Detect which cell encompasses the target text, then output its (x, y) center coordinate. 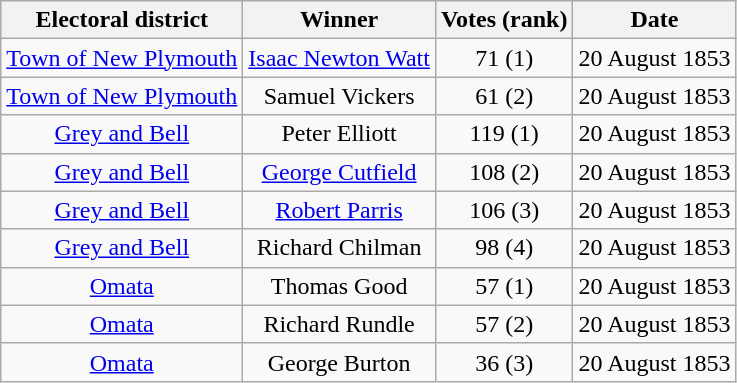
106 (3) (504, 210)
Peter Elliott (340, 134)
Richard Rundle (340, 324)
Date (654, 20)
Votes (rank) (504, 20)
George Cutfield (340, 172)
Samuel Vickers (340, 96)
108 (2) (504, 172)
Robert Parris (340, 210)
Winner (340, 20)
61 (2) (504, 96)
57 (2) (504, 324)
57 (1) (504, 286)
Richard Chilman (340, 248)
98 (4) (504, 248)
119 (1) (504, 134)
Electoral district (122, 20)
36 (3) (504, 362)
George Burton (340, 362)
71 (1) (504, 58)
Thomas Good (340, 286)
Isaac Newton Watt (340, 58)
